Pinpoint the cell where the given text exists, returning its [X, Y] midpoint coordinate. 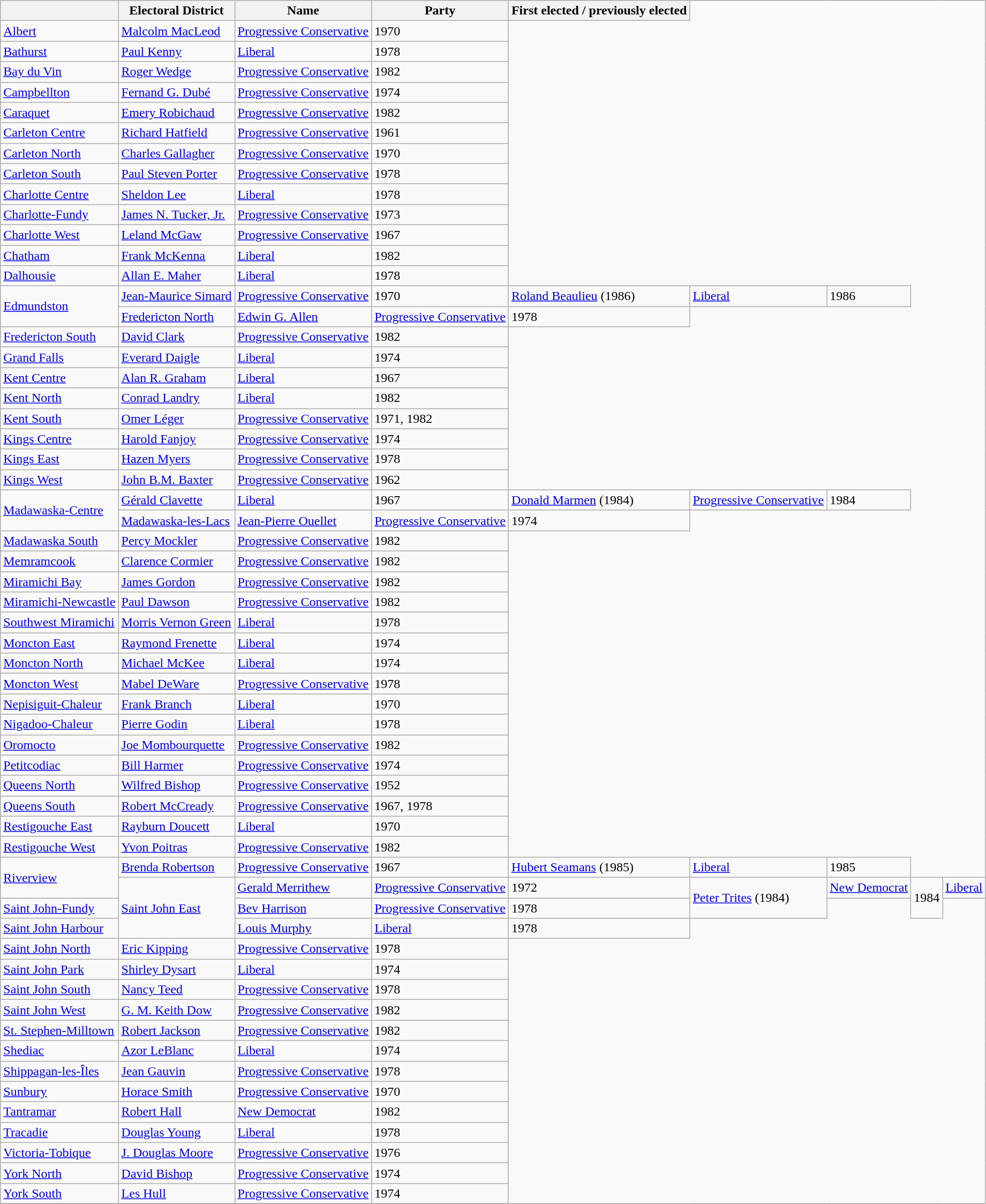
Madawaska South [59, 541]
1976 [440, 1153]
Southwest Miramichi [59, 623]
Memramcook [59, 561]
Sunbury [59, 1091]
Harold Fanjoy [177, 439]
Frank Branch [177, 704]
Eric Kipping [177, 949]
Leland McGaw [177, 235]
Miramichi-Newcastle [59, 602]
Jean Gauvin [177, 1071]
James N. Tucker, Jr. [177, 214]
Donald Marmen (1984) [599, 500]
David Bishop [177, 1173]
Robert Hall [177, 1112]
Nigadoo-Chaleur [59, 724]
G. M. Keith Dow [177, 1010]
Malcolm MacLeod [177, 31]
Dalhousie [59, 276]
Saint John North [59, 949]
Charles Gallagher [177, 153]
Kent South [59, 418]
Saint John South [59, 990]
Jean-Pierre Ouellet [303, 520]
Bathurst [59, 51]
Moncton East [59, 643]
James Gordon [177, 581]
1961 [440, 133]
Kings West [59, 480]
Everard Daigle [177, 357]
1967, 1978 [440, 806]
Grand Falls [59, 357]
Paul Steven Porter [177, 174]
Fredericton South [59, 337]
Queens North [59, 786]
Hazen Myers [177, 459]
York North [59, 1173]
Chatham [59, 256]
Saint John Park [59, 969]
Douglas Young [177, 1132]
Oromocto [59, 745]
Madawaska-Centre [59, 510]
Kings East [59, 459]
Moncton West [59, 684]
Azor LeBlanc [177, 1051]
Shirley Dysart [177, 969]
David Clark [177, 337]
Charlotte West [59, 235]
Robert Jackson [177, 1030]
Brenda Robertson [177, 867]
Bay du Vin [59, 72]
Mabel DeWare [177, 684]
Madawaska-les-Lacs [177, 520]
1971, 1982 [440, 418]
Gérald Clavette [177, 500]
1962 [440, 480]
Saint John Harbour [59, 929]
Paul Kenny [177, 51]
1972 [599, 887]
Horace Smith [177, 1091]
Fredericton North [177, 317]
Fernand G. Dubé [177, 92]
Restigouche East [59, 826]
Yvon Poitras [177, 847]
Kings Centre [59, 439]
Peter Trites (1984) [758, 898]
Conrad Landry [177, 398]
Jean-Maurice Simard [177, 296]
Robert McCready [177, 806]
Shediac [59, 1051]
Nepisiguit-Chaleur [59, 704]
Louis Murphy [303, 929]
Percy Mockler [177, 541]
Edwin G. Allen [303, 317]
Hubert Seamans (1985) [599, 867]
Electoral District [177, 11]
Queens South [59, 806]
Caraquet [59, 113]
Bill Harmer [177, 765]
Carleton Centre [59, 133]
Kent Centre [59, 378]
Victoria-Tobique [59, 1153]
Restigouche West [59, 847]
1952 [440, 786]
Riverview [59, 877]
J. Douglas Moore [177, 1153]
Saint John West [59, 1010]
Bev Harrison [303, 908]
Kent North [59, 398]
Sheldon Lee [177, 194]
1973 [440, 214]
York South [59, 1193]
Les Hull [177, 1193]
Wilfred Bishop [177, 786]
John B.M. Baxter [177, 480]
Morris Vernon Green [177, 623]
Pierre Godin [177, 724]
Michael McKee [177, 663]
Joe Mombourquette [177, 745]
Saint John-Fundy [59, 908]
Charlotte Centre [59, 194]
Nancy Teed [177, 990]
Frank McKenna [177, 256]
Roger Wedge [177, 72]
Petitcodiac [59, 765]
Name [303, 11]
Rayburn Doucett [177, 826]
1986 [869, 296]
Miramichi Bay [59, 581]
Carleton South [59, 174]
St. Stephen-Milltown [59, 1030]
Paul Dawson [177, 602]
Shippagan-les-Îles [59, 1071]
Party [440, 11]
1985 [869, 867]
Saint John East [177, 908]
Emery Robichaud [177, 113]
First elected / previously elected [599, 11]
Campbellton [59, 92]
Clarence Cormier [177, 561]
Carleton North [59, 153]
Raymond Frenette [177, 643]
Omer Léger [177, 418]
Tantramar [59, 1112]
Albert [59, 31]
Roland Beaulieu (1986) [599, 296]
Gerald Merrithew [303, 887]
Allan E. Maher [177, 276]
Charlotte-Fundy [59, 214]
Tracadie [59, 1132]
Moncton North [59, 663]
Richard Hatfield [177, 133]
Edmundston [59, 306]
Alan R. Graham [177, 378]
